Return [X, Y] of the center of cell containing provided text 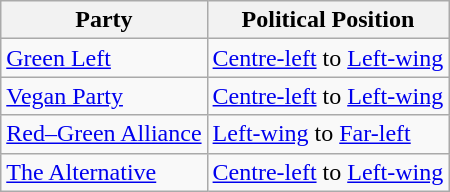
Political Position [328, 20]
Vegan Party [104, 96]
Party [104, 20]
Left-wing to Far-left [328, 134]
The Alternative [104, 172]
Green Left [104, 58]
Red–Green Alliance [104, 134]
